Pinpoint the cell where the given text exists, returning its [X, Y] midpoint coordinate. 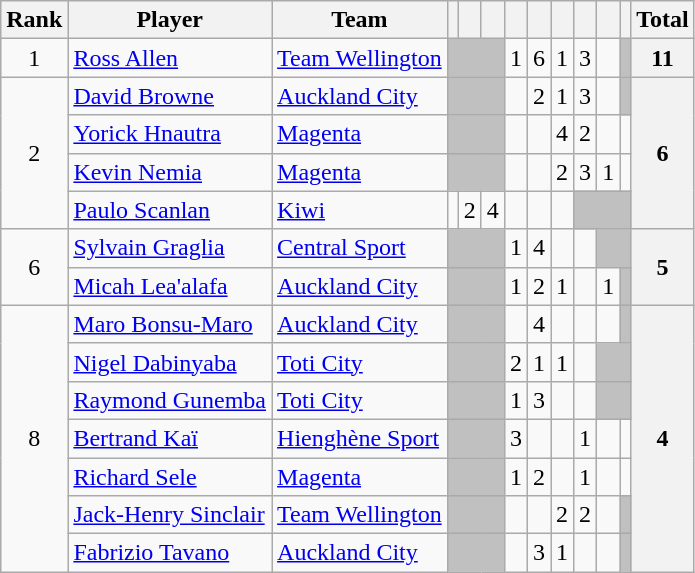
8 [34, 438]
Jack-Henry Sinclair [170, 515]
Hienghène Sport [360, 438]
Richard Sele [170, 477]
Kevin Nemia [170, 172]
Nigel Dabinyaba [170, 362]
Ross Allen [170, 58]
Sylvain Graglia [170, 248]
Rank [34, 20]
Fabrizio Tavano [170, 553]
Yorick Hnautra [170, 134]
Maro Bonsu-Maro [170, 324]
Total [663, 20]
Team [360, 20]
Kiwi [360, 210]
5 [663, 267]
David Browne [170, 96]
11 [663, 58]
Player [170, 20]
Central Sport [360, 248]
Raymond Gunemba [170, 400]
Micah Lea'alafa [170, 286]
Paulo Scanlan [170, 210]
Bertrand Kaï [170, 438]
